Pinpoint the cell where the given text exists, returning its (x, y) midpoint coordinate. 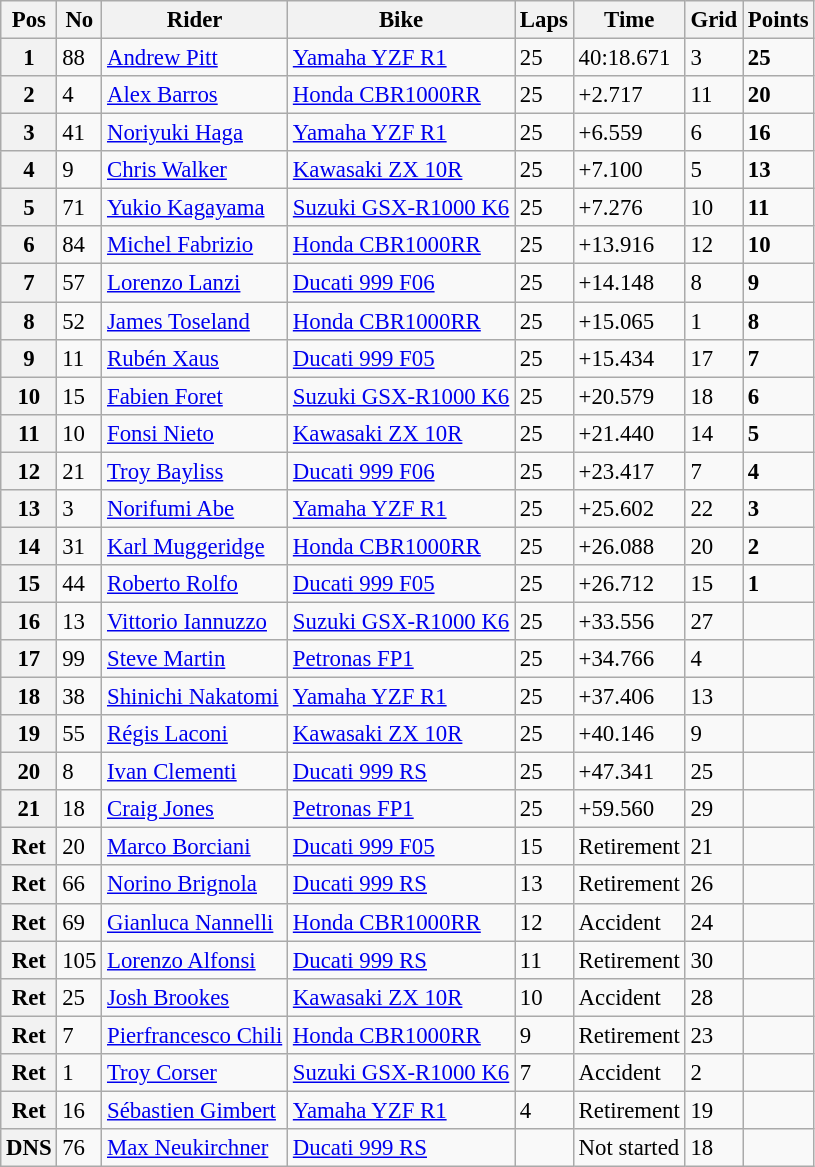
30 (714, 960)
DNS (29, 1148)
+47.341 (629, 772)
105 (80, 960)
71 (80, 208)
+13.916 (629, 245)
52 (80, 321)
88 (80, 58)
Pos (29, 20)
22 (714, 509)
24 (714, 922)
Bike (402, 20)
Troy Bayliss (195, 471)
+6.559 (629, 133)
+37.406 (629, 697)
Josh Brookes (195, 997)
Time (629, 20)
76 (80, 1148)
Lorenzo Lanzi (195, 283)
Points (778, 20)
+26.088 (629, 546)
+59.560 (629, 809)
No (80, 20)
Troy Corser (195, 1073)
99 (80, 659)
Craig Jones (195, 809)
31 (80, 546)
+34.766 (629, 659)
Pierfrancesco Chili (195, 1035)
+21.440 (629, 433)
Fabien Foret (195, 396)
57 (80, 283)
Roberto Rolfo (195, 584)
Marco Borciani (195, 847)
Max Neukirchner (195, 1148)
Norino Brignola (195, 885)
+15.065 (629, 321)
38 (80, 697)
Steve Martin (195, 659)
Ivan Clementi (195, 772)
+33.556 (629, 621)
23 (714, 1035)
Gianluca Nannelli (195, 922)
55 (80, 734)
+7.100 (629, 170)
44 (80, 584)
28 (714, 997)
+14.148 (629, 283)
Michel Fabrizio (195, 245)
Vittorio Iannuzzo (195, 621)
+23.417 (629, 471)
James Toseland (195, 321)
Rider (195, 20)
Lorenzo Alfonsi (195, 960)
+15.434 (629, 358)
41 (80, 133)
Alex Barros (195, 95)
27 (714, 621)
Not started (629, 1148)
69 (80, 922)
66 (80, 885)
Karl Muggeridge (195, 546)
26 (714, 885)
Régis Laconi (195, 734)
Grid (714, 20)
40:18.671 (629, 58)
Rubén Xaus (195, 358)
Andrew Pitt (195, 58)
+2.717 (629, 95)
+20.579 (629, 396)
Chris Walker (195, 170)
+7.276 (629, 208)
+40.146 (629, 734)
84 (80, 245)
Laps (544, 20)
29 (714, 809)
Yukio Kagayama (195, 208)
Shinichi Nakatomi (195, 697)
Norifumi Abe (195, 509)
Fonsi Nieto (195, 433)
Sébastien Gimbert (195, 1110)
+26.712 (629, 584)
Noriyuki Haga (195, 133)
+25.602 (629, 509)
